Return (x, y) of the center of cell containing provided text 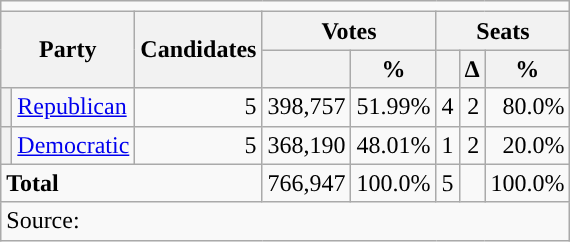
Seats (503, 31)
1 (448, 145)
368,190 (306, 145)
Republican (74, 107)
48.01% (394, 145)
Source: (286, 221)
4 (448, 107)
Votes (349, 31)
51.99% (394, 107)
398,757 (306, 107)
766,947 (306, 183)
Democratic (74, 145)
Total (132, 183)
Party (68, 50)
Candidates (198, 50)
20.0% (528, 145)
∆ (472, 69)
80.0% (528, 107)
